From the cell containing the given text, extract its center point as [X, Y] coordinate. 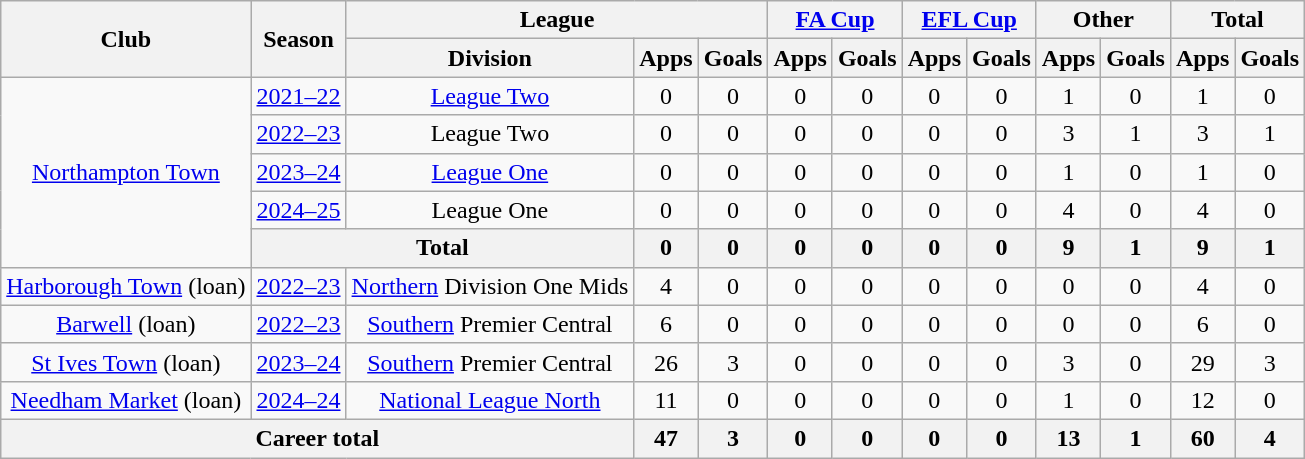
Division [490, 58]
Barwell (loan) [126, 324]
2024–25 [298, 210]
2024–24 [298, 400]
National League North [490, 400]
47 [666, 438]
13 [1068, 438]
FA Cup [835, 20]
11 [666, 400]
Needham Market (loan) [126, 400]
Club [126, 39]
60 [1202, 438]
St Ives Town (loan) [126, 362]
Other [1103, 20]
12 [1202, 400]
29 [1202, 362]
Northampton Town [126, 172]
26 [666, 362]
Season [298, 39]
2021–22 [298, 96]
League [557, 20]
EFL Cup [969, 20]
Harborough Town (loan) [126, 286]
Northern Division One Mids [490, 286]
Career total [318, 438]
